Capture the cell that displays the provided text and extract its (X, Y) central coordinate. 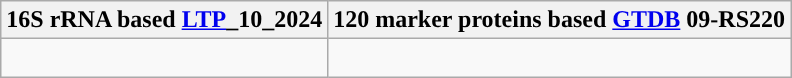
120 marker proteins based GTDB 09-RS220 (560, 20)
16S rRNA based LTP_10_2024 (164, 20)
